Output the (x, y) coordinate of the center of the cell containing the given text.  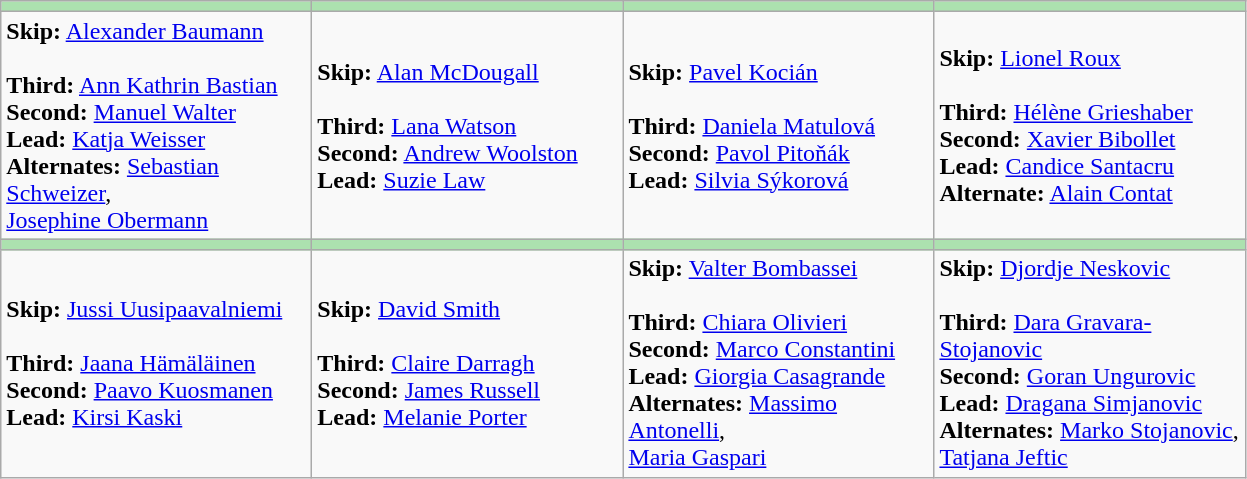
Skip: Valter Bombassei Third: Chiara Olivieri Second: Marco Constantini Lead: Giorgia Casagrande Alternates: Massimo Antonelli, Maria Gaspari (778, 364)
Skip: Alan McDougall Third: Lana Watson Second: Andrew Woolston Lead: Suzie Law (468, 126)
Skip: David Smith Third: Claire Darragh Second: James Russell Lead: Melanie Porter (468, 364)
Skip: Alexander Baumann Third: Ann Kathrin Bastian Second: Manuel Walter Lead: Katja Weisser Alternates: Sebastian Schweizer, Josephine Obermann (156, 126)
Skip: Djordje Neskovic Third: Dara Gravara-Stojanovic Second: Goran Ungurovic Lead: Dragana Simjanovic Alternates: Marko Stojanovic, Tatjana Jeftic (1090, 364)
Skip: Jussi Uusipaavalniemi Third: Jaana Hämäläinen Second: Paavo Kuosmanen Lead: Kirsi Kaski (156, 364)
Skip: Pavel Kocián Third: Daniela Matulová Second: Pavol Pitoňák Lead: Silvia Sýkorová (778, 126)
Skip: Lionel Roux Third: Hélène Grieshaber Second: Xavier Bibollet Lead: Candice Santacru Alternate: Alain Contat (1090, 126)
